Search for the cell housing the specified text and yield its (x, y) center coordinate. 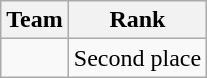
Rank (137, 20)
Second place (137, 58)
Team (35, 20)
